For the text-containing cell, return its midpoint in [x, y] coordinate format. 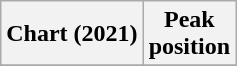
Chart (2021) [72, 34]
Peakposition [189, 34]
